Scan for the cell matching the given text and deliver its [X, Y] coordinate at center. 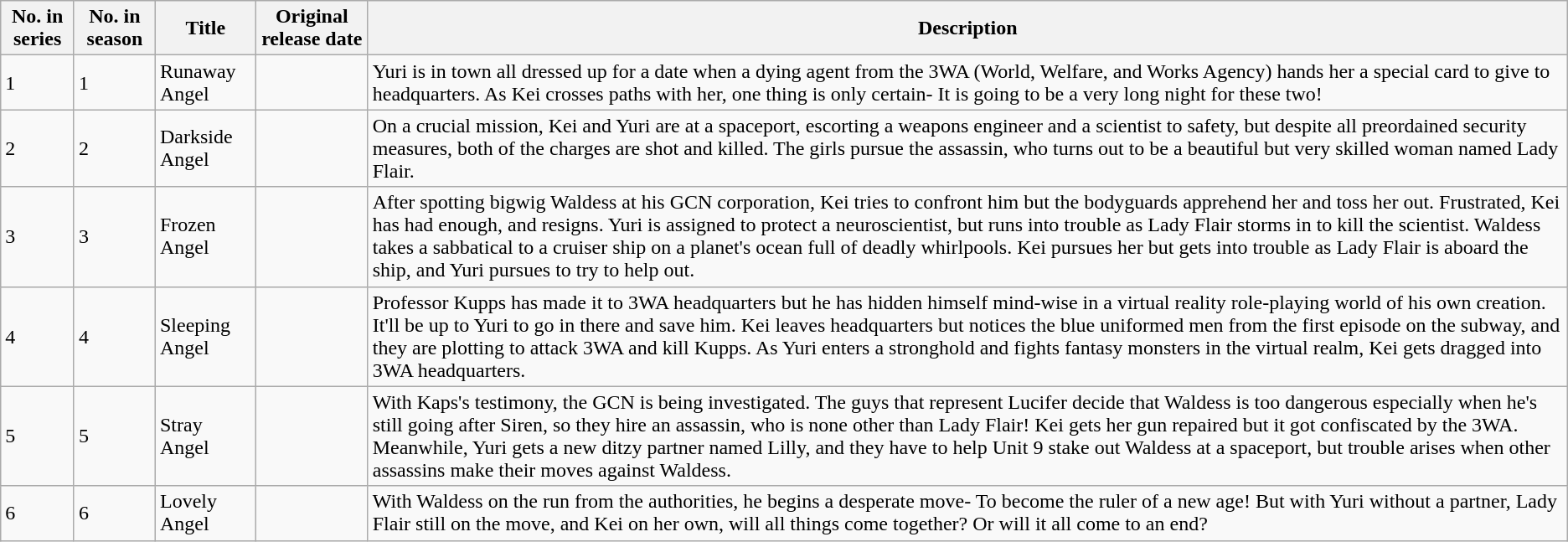
Sleeping Angel [205, 337]
No. in series [38, 28]
Original release date [312, 28]
Stray Angel [205, 436]
Description [967, 28]
No. in season [114, 28]
Runaway Angel [205, 82]
Lovely Angel [205, 513]
Frozen Angel [205, 236]
Darkside Angel [205, 148]
Title [205, 28]
